From the cell containing the given text, extract its center point as [x, y] coordinate. 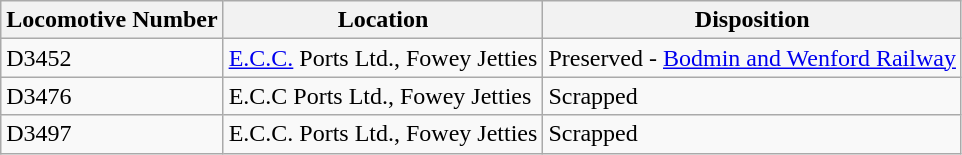
D3452 [112, 58]
Locomotive Number [112, 20]
D3476 [112, 96]
Disposition [752, 20]
Preserved - Bodmin and Wenford Railway [752, 58]
E.C.C Ports Ltd., Fowey Jetties [383, 96]
D3497 [112, 134]
Location [383, 20]
